Find where the given text appears and provide that cell's center as (x, y) coordinate. 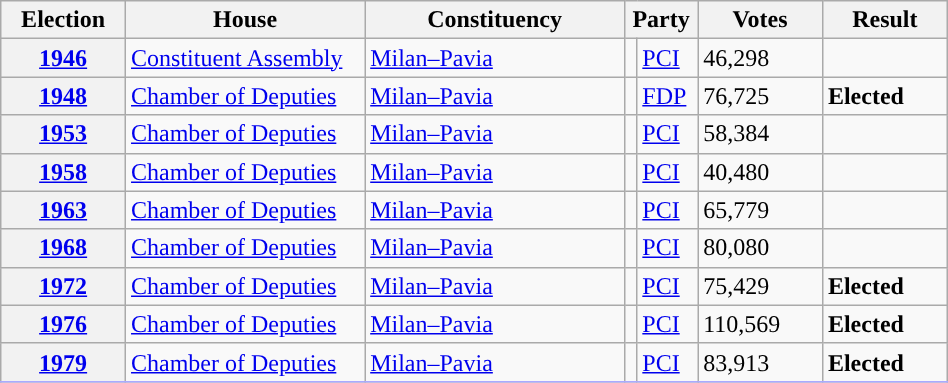
Party (662, 20)
1958 (64, 172)
1979 (64, 362)
FDP (668, 96)
1963 (64, 210)
1948 (64, 96)
75,429 (760, 286)
1968 (64, 248)
1946 (64, 58)
1976 (64, 324)
Votes (760, 20)
80,080 (760, 248)
58,384 (760, 134)
Constituent Assembly (246, 58)
Constituency (495, 20)
Election (64, 20)
40,480 (760, 172)
House (246, 20)
46,298 (760, 58)
83,913 (760, 362)
1972 (64, 286)
110,569 (760, 324)
65,779 (760, 210)
Result (884, 20)
1953 (64, 134)
76,725 (760, 96)
